Return the [X, Y] coordinate for the center point of the cell that contains the specified text.  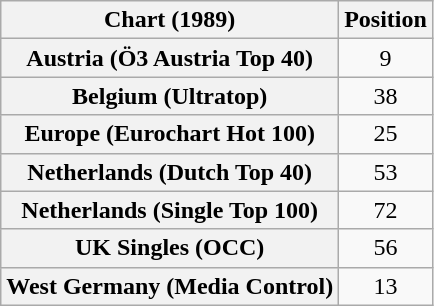
Europe (Eurochart Hot 100) [170, 134]
9 [386, 58]
UK Singles (OCC) [170, 248]
56 [386, 248]
25 [386, 134]
Chart (1989) [170, 20]
38 [386, 96]
53 [386, 172]
Netherlands (Single Top 100) [170, 210]
13 [386, 286]
Belgium (Ultratop) [170, 96]
72 [386, 210]
Position [386, 20]
Austria (Ö3 Austria Top 40) [170, 58]
Netherlands (Dutch Top 40) [170, 172]
West Germany (Media Control) [170, 286]
